For the text-containing cell, return its midpoint in [x, y] coordinate format. 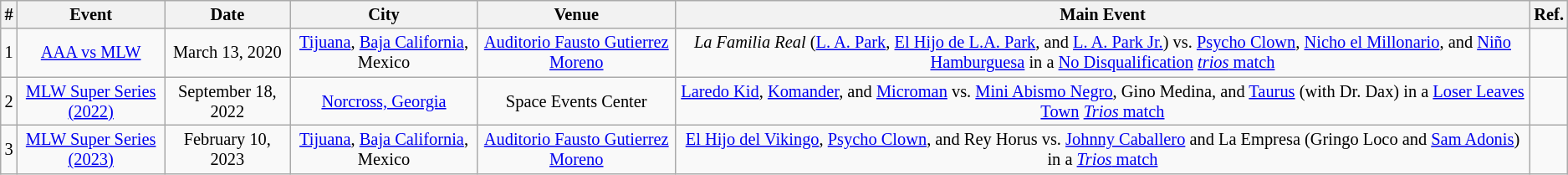
September 18, 2022 [227, 101]
1 [9, 53]
February 10, 2023 [227, 149]
MLW Super Series (2023) [91, 149]
Ref. [1549, 14]
3 [9, 149]
El Hijo del Vikingo, Psycho Clown, and Rey Horus vs. Johnny Caballero and La Empresa (Gringo Loco and Sam Adonis) in a Trios match [1102, 149]
2 [9, 101]
Venue [576, 14]
Space Events Center [576, 101]
Laredo Kid, Komander, and Microman vs. Mini Abismo Negro, Gino Medina, and Taurus (with Dr. Dax) in a Loser Leaves Town Trios match [1102, 101]
# [9, 14]
March 13, 2020 [227, 53]
MLW Super Series (2022) [91, 101]
Event [91, 14]
Main Event [1102, 14]
City [384, 14]
Norcross, Georgia [384, 101]
Date [227, 14]
AAA vs MLW [91, 53]
